Locate the cell with the specified text and output its [X, Y] center coordinate. 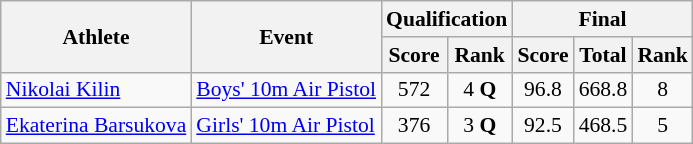
Total [604, 55]
Qualification [446, 19]
Final [602, 19]
5 [662, 126]
376 [414, 126]
Nikolai Kilin [96, 90]
92.5 [542, 126]
Ekaterina Barsukova [96, 126]
Girls' 10m Air Pistol [286, 126]
468.5 [604, 126]
Event [286, 36]
96.8 [542, 90]
Boys' 10m Air Pistol [286, 90]
572 [414, 90]
8 [662, 90]
4 Q [480, 90]
Athlete [96, 36]
3 Q [480, 126]
668.8 [604, 90]
